Output the (X, Y) coordinate of the center of the cell containing the given text.  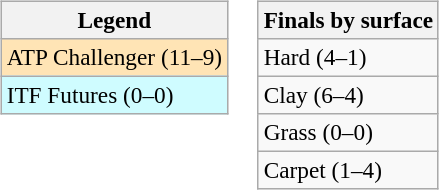
Legend (114, 20)
ITF Futures (0–0) (114, 95)
ATP Challenger (11–9) (114, 57)
Hard (4–1) (348, 57)
Clay (6–4) (348, 95)
Carpet (1–4) (348, 171)
Grass (0–0) (348, 133)
Finals by surface (348, 20)
